Identify which cell holds the provided text, then report its [x, y] central coordinate. 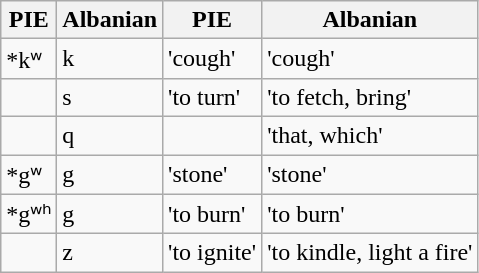
*gʷ [29, 174]
'to turn' [212, 97]
'that, which' [370, 135]
'to ignite' [212, 253]
q [110, 135]
k [110, 59]
*kʷ [29, 59]
'to fetch, bring' [370, 97]
z [110, 253]
'to kindle, light a fire' [370, 253]
s [110, 97]
*gʷʰ [29, 214]
